Scan for the cell matching the given text and deliver its (X, Y) coordinate at center. 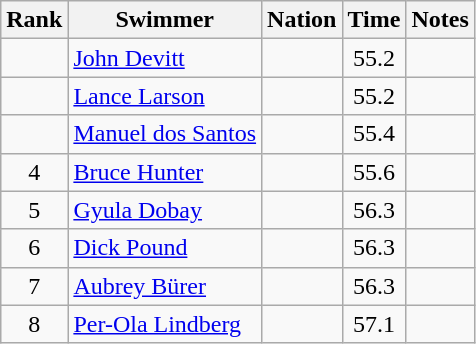
Rank (34, 20)
5 (34, 210)
7 (34, 286)
57.1 (374, 324)
Bruce Hunter (165, 172)
Notes (440, 20)
Dick Pound (165, 248)
Lance Larson (165, 96)
Time (374, 20)
55.6 (374, 172)
Swimmer (165, 20)
8 (34, 324)
John Devitt (165, 58)
Manuel dos Santos (165, 134)
4 (34, 172)
6 (34, 248)
Per-Ola Lindberg (165, 324)
55.4 (374, 134)
Gyula Dobay (165, 210)
Aubrey Bürer (165, 286)
Nation (302, 20)
